Return the [x, y] coordinate for the center point of the cell that contains the specified text.  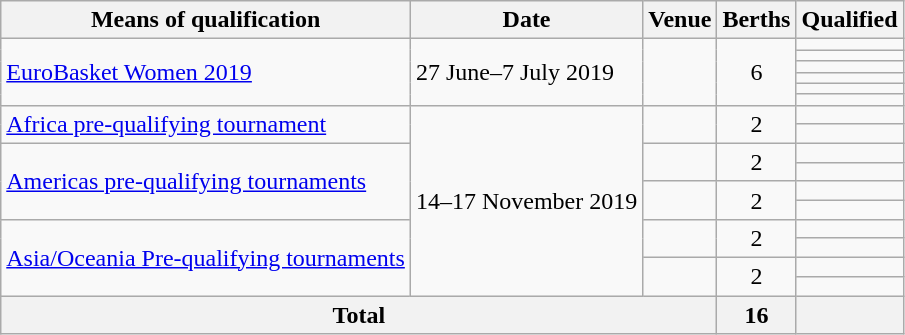
Date [526, 20]
Asia/Oceania Pre-qualifying tournaments [206, 257]
Total [359, 315]
EuroBasket Women 2019 [206, 72]
14–17 November 2019 [526, 200]
Means of qualification [206, 20]
Qualified [850, 20]
27 June–7 July 2019 [526, 72]
6 [756, 72]
Venue [680, 20]
16 [756, 315]
Americas pre-qualifying tournaments [206, 181]
Berths [756, 20]
Africa pre-qualifying tournament [206, 124]
